Detect which cell encompasses the target text, then output its (x, y) center coordinate. 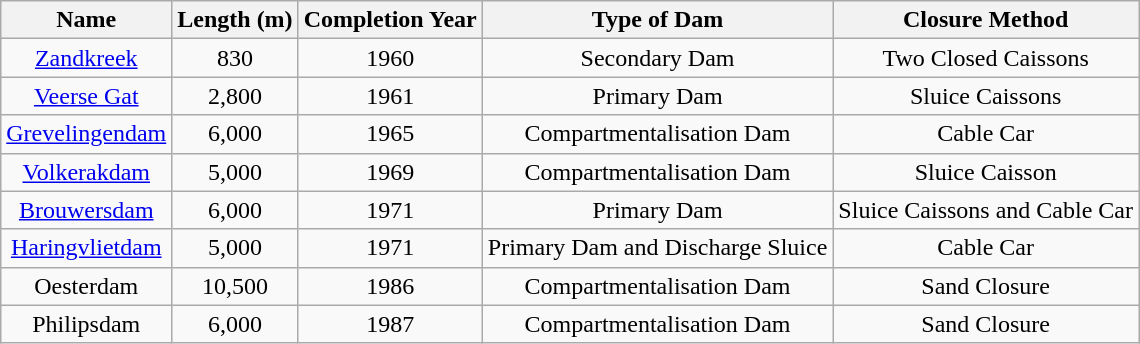
Completion Year (390, 20)
Sluice Caissons (986, 96)
Type of Dam (658, 20)
Length (m) (235, 20)
Volkerakdam (86, 172)
1987 (390, 324)
1986 (390, 286)
Oesterdam (86, 286)
10,500 (235, 286)
Brouwersdam (86, 210)
Philipsdam (86, 324)
Closure Method (986, 20)
Sluice Caissons and Cable Car (986, 210)
Zandkreek (86, 58)
Primary Dam and Discharge Sluice (658, 248)
2,800 (235, 96)
1965 (390, 134)
Secondary Dam (658, 58)
Sluice Caisson (986, 172)
1960 (390, 58)
1961 (390, 96)
Two Closed Caissons (986, 58)
Name (86, 20)
1969 (390, 172)
Veerse Gat (86, 96)
830 (235, 58)
Haringvlietdam (86, 248)
Grevelingendam (86, 134)
